Pinpoint the cell where the given text exists, returning its (x, y) midpoint coordinate. 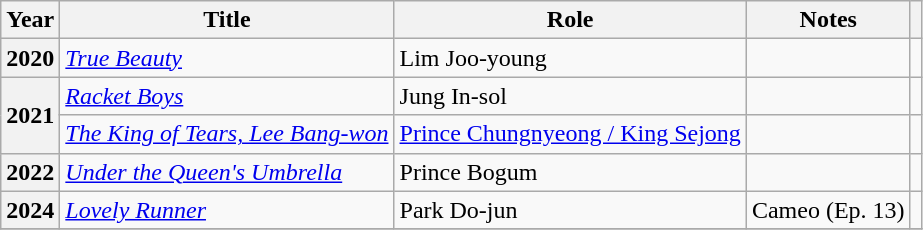
Prince Chungnyeong / King Sejong (570, 134)
Notes (828, 20)
Lovely Runner (227, 210)
The King of Tears, Lee Bang-won (227, 134)
Park Do-jun (570, 210)
Under the Queen's Umbrella (227, 172)
Cameo (Ep. 13) (828, 210)
Jung In-sol (570, 96)
2024 (30, 210)
Prince Bogum (570, 172)
Year (30, 20)
True Beauty (227, 58)
Lim Joo-young (570, 58)
2020 (30, 58)
Title (227, 20)
2022 (30, 172)
Role (570, 20)
Racket Boys (227, 96)
2021 (30, 115)
